Return the [X, Y] coordinate for the center point of the cell that contains the specified text.  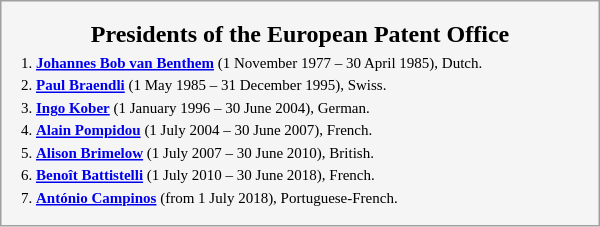
1. Johannes Bob van Benthem (1 November 1977 – 30 April 1985), Dutch. [300, 62]
5. Alison Brimelow (1 July 2007 – 30 June 2010), British. [300, 152]
3. Ingo Kober (1 January 1996 – 30 June 2004), German. [300, 108]
4. Alain Pompidou (1 July 2004 – 30 June 2007), French. [300, 130]
7. António Campinos (from 1 July 2018), Portuguese-French. [300, 198]
6. Benoît Battistelli (1 July 2010 – 30 June 2018), French. [300, 175]
Presidents of the European Patent Office [300, 35]
2. Paul Braendli (1 May 1985 – 31 December 1995), Swiss. [300, 85]
